Extract the (X, Y) coordinate from the center of the cell holding the provided text.  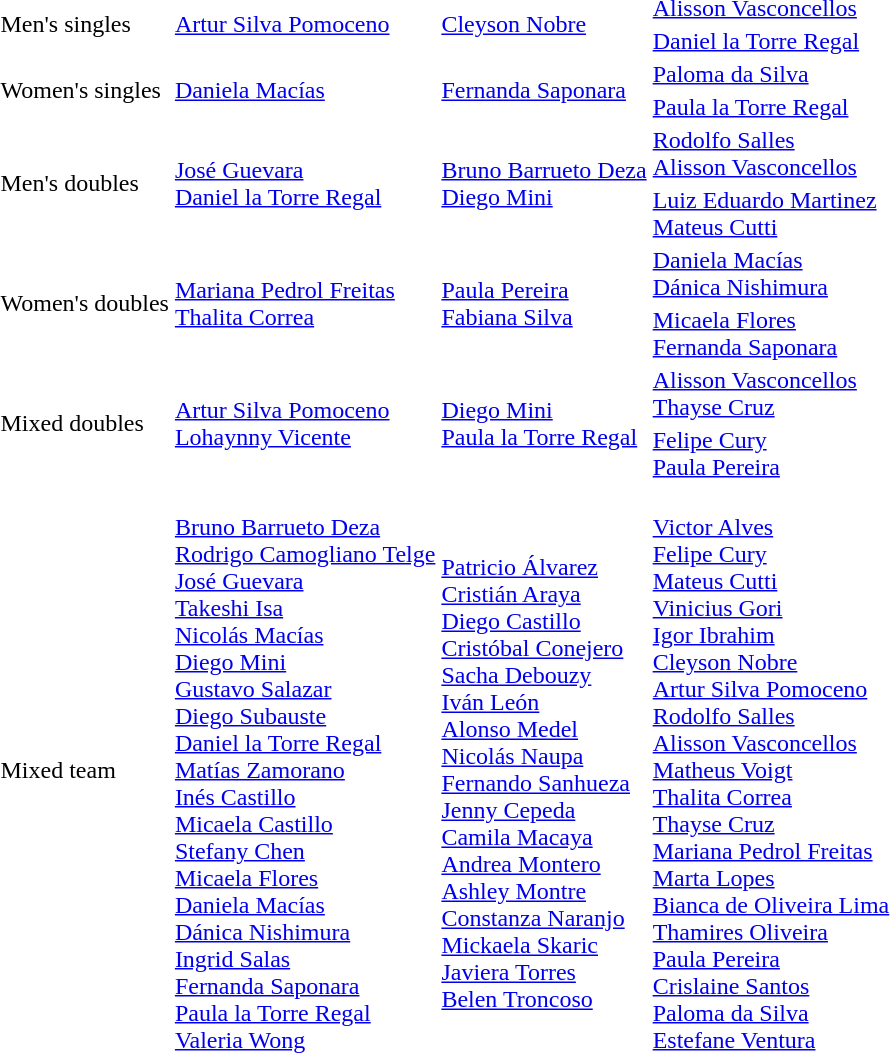
Bruno Barrueto Deza Diego Mini (544, 184)
Fernanda Saponara (544, 90)
Paula Pereira Fabiana Silva (544, 304)
Mariana Pedrol Freitas Thalita Correa (305, 304)
Diego Mini Paula la Torre Regal (544, 424)
José Guevara Daniel la Torre Regal (305, 184)
Daniela Macías (305, 90)
Artur Silva Pomoceno Lohaynny Vicente (305, 424)
